Capture the cell that displays the provided text and extract its (x, y) central coordinate. 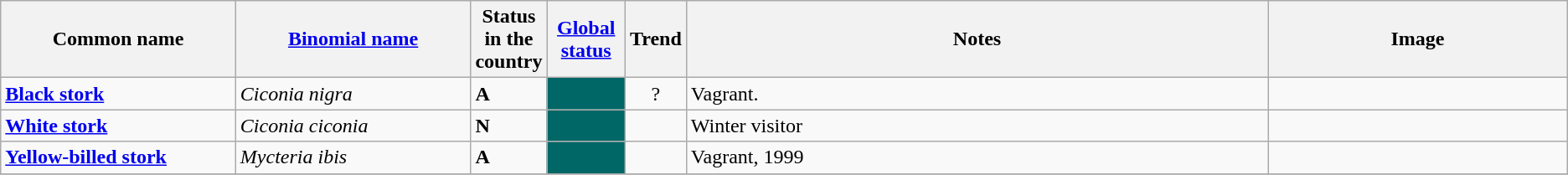
? (655, 94)
Global status (586, 39)
Black stork (119, 94)
Vagrant. (977, 94)
Binomial name (353, 39)
Vagrant, 1999 (977, 157)
Trend (655, 39)
Common name (119, 39)
Image (1418, 39)
Ciconia nigra (353, 94)
Status in the country (509, 39)
White stork (119, 126)
Notes (977, 39)
Winter visitor (977, 126)
Mycteria ibis (353, 157)
Yellow-billed stork (119, 157)
N (509, 126)
Ciconia ciconia (353, 126)
